Identify which cell holds the provided text, then report its (x, y) central coordinate. 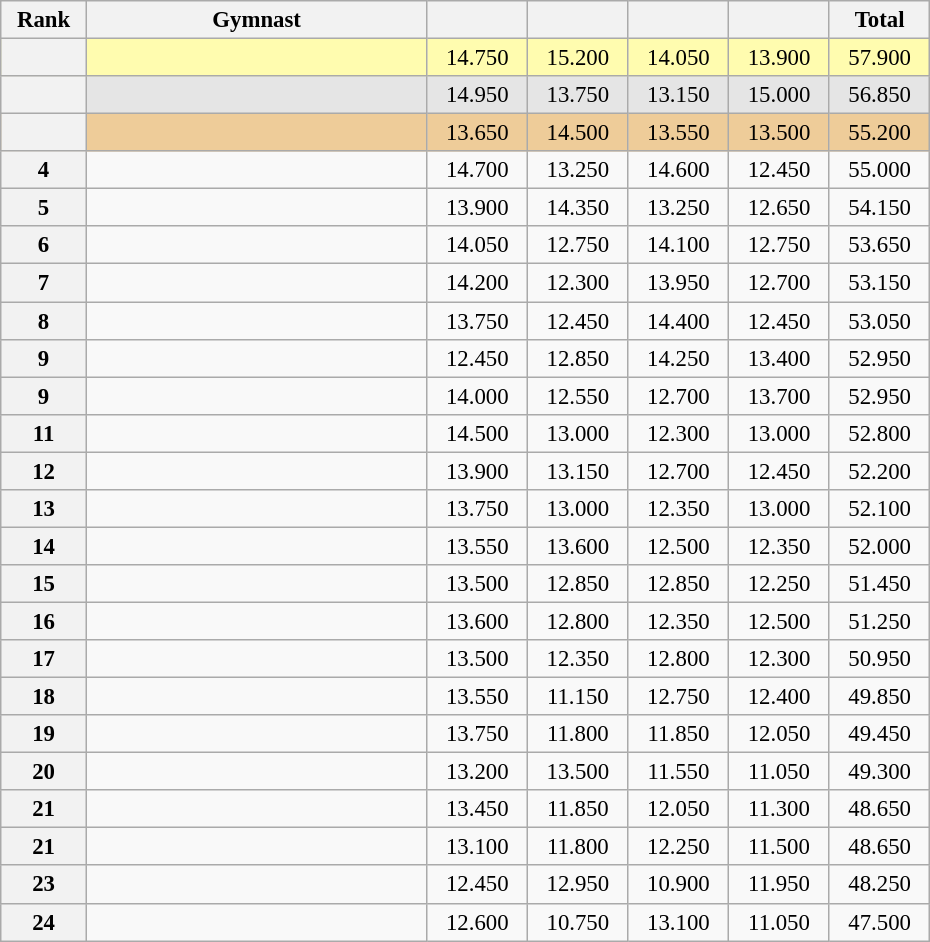
48.250 (880, 885)
49.300 (880, 772)
47.500 (880, 922)
13.450 (478, 809)
24 (44, 922)
13.200 (478, 772)
18 (44, 697)
52.000 (880, 546)
55.000 (880, 170)
4 (44, 170)
14.100 (678, 245)
12.600 (478, 922)
13.950 (678, 283)
10.750 (578, 922)
12.550 (578, 396)
14.600 (678, 170)
51.250 (880, 621)
11.500 (780, 847)
14.750 (478, 58)
23 (44, 885)
13.650 (478, 133)
54.150 (880, 208)
53.050 (880, 321)
13 (44, 509)
52.100 (880, 509)
Total (880, 20)
14.950 (478, 95)
50.950 (880, 659)
14.250 (678, 358)
8 (44, 321)
Rank (44, 20)
15.000 (780, 95)
14.000 (478, 396)
13.700 (780, 396)
13.400 (780, 358)
17 (44, 659)
11.550 (678, 772)
19 (44, 734)
15 (44, 584)
11.300 (780, 809)
55.200 (880, 133)
Gymnast (256, 20)
7 (44, 283)
5 (44, 208)
10.900 (678, 885)
51.450 (880, 584)
12 (44, 471)
14.400 (678, 321)
14.350 (578, 208)
14.200 (478, 283)
52.200 (880, 471)
57.900 (880, 58)
16 (44, 621)
11.150 (578, 697)
14 (44, 546)
6 (44, 245)
15.200 (578, 58)
49.850 (880, 697)
53.150 (880, 283)
11.950 (780, 885)
20 (44, 772)
11 (44, 433)
56.850 (880, 95)
12.400 (780, 697)
12.650 (780, 208)
52.800 (880, 433)
49.450 (880, 734)
53.650 (880, 245)
14.700 (478, 170)
12.950 (578, 885)
